Find where the given text appears and provide that cell's center as [X, Y] coordinate. 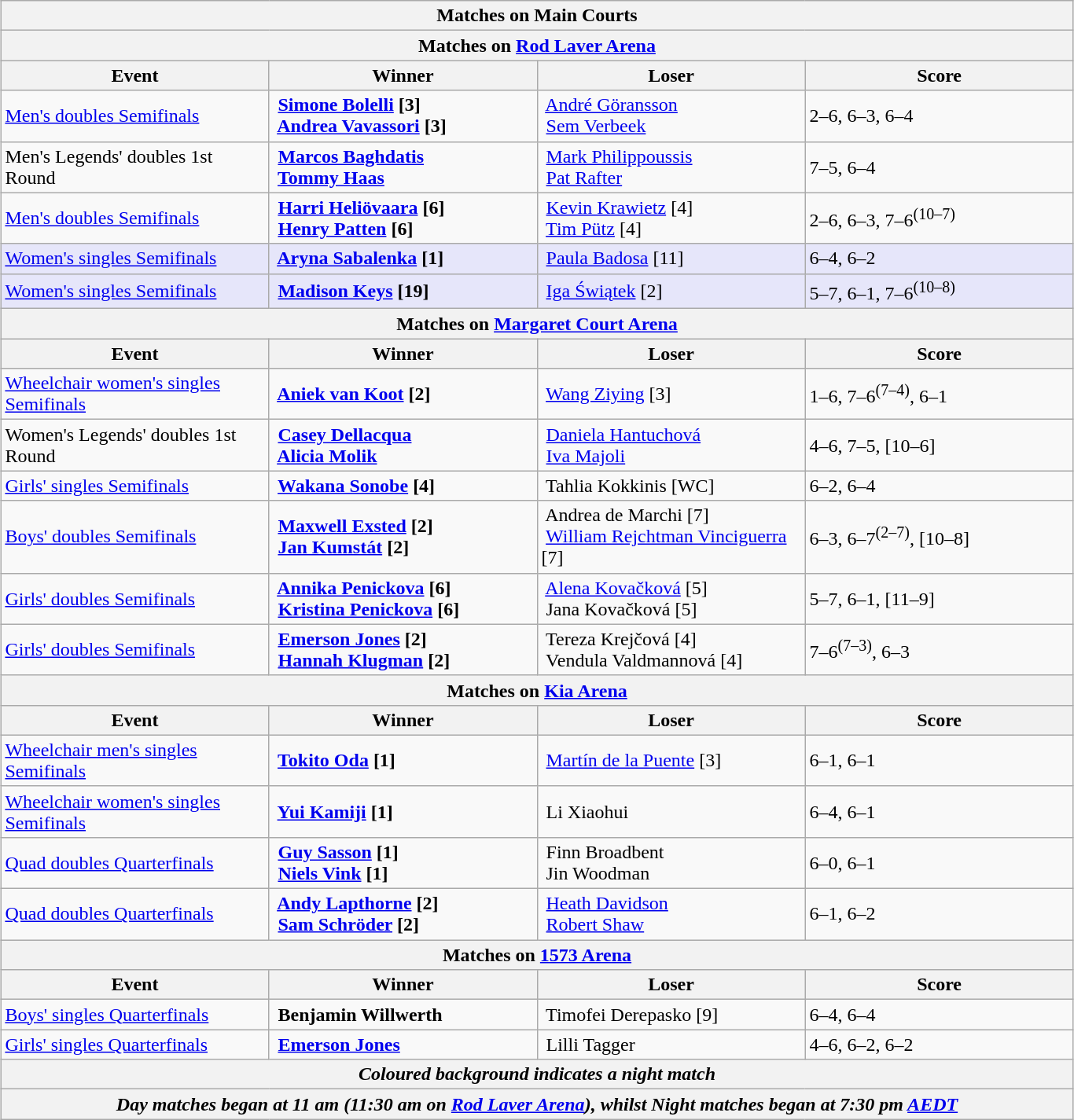
Men's Legends' doubles 1st Round [135, 167]
Aniek van Koot [2] [403, 395]
Lilli Tagger [671, 1045]
Daniela Hantuchová Iva Majoli [671, 445]
Matches on 1573 Arena [537, 955]
6–4, 6–1 [939, 811]
Aryna Sabalenka [1] [403, 259]
Kevin Krawietz [4] Tim Pütz [4] [671, 218]
Iga Świątek [2] [671, 291]
Day matches began at 11 am (11:30 am on Rod Laver Arena), whilst Night matches began at 7:30 pm AEDT [537, 1104]
2–6, 6–3, 7–6(10–7) [939, 218]
Coloured background indicates a night match [537, 1074]
Casey Dellacqua Alicia Molik [403, 445]
Matches on Main Courts [537, 16]
Wakana Sonobe [4] [403, 486]
Martín de la Puente [3] [671, 761]
Heath Davidson Robert Shaw [671, 915]
5–7, 6–1, [11–9] [939, 599]
6–1, 6–2 [939, 915]
Simone Bolelli [3] Andrea Vavassori [3] [403, 116]
Tahlia Kokkinis [WC] [671, 486]
Tereza Krejčová [4] Vendula Valdmannová [4] [671, 649]
7–5, 6–4 [939, 167]
Mark Philippoussis Pat Rafter [671, 167]
Harri Heliövaara [6] Henry Patten [6] [403, 218]
7–6(7–3), 6–3 [939, 649]
Marcos Baghdatis Tommy Haas [403, 167]
Boys' singles Quarterfinals [135, 1015]
Emerson Jones [403, 1045]
Girls' singles Semifinals [135, 486]
Alena Kovačková [5] Jana Kovačková [5] [671, 599]
Andy Lapthorne [2] Sam Schröder [2] [403, 915]
Wang Ziying [3] [671, 395]
Matches on Rod Laver Arena [537, 46]
Benjamin Willwerth [403, 1015]
1–6, 7–6(7–4), 6–1 [939, 395]
Guy Sasson [1] Niels Vink [1] [403, 863]
Matches on Margaret Court Arena [537, 324]
Annika Penickova [6] Kristina Penickova [6] [403, 599]
6–0, 6–1 [939, 863]
Madison Keys [19] [403, 291]
Girls' singles Quarterfinals [135, 1045]
6–3, 6–7(2–7), [10–8] [939, 537]
Maxwell Exsted [2] Jan Kumstát [2] [403, 537]
Timofei Derepasko [9] [671, 1015]
4–6, 7–5, [10–6] [939, 445]
Tokito Oda [1] [403, 761]
André Göransson Sem Verbeek [671, 116]
Emerson Jones [2] Hannah Klugman [2] [403, 649]
Yui Kamiji [1] [403, 811]
Wheelchair men's singles Semifinals [135, 761]
Andrea de Marchi [7] William Rejchtman Vinciguerra [7] [671, 537]
Finn Broadbent Jin Woodman [671, 863]
6–2, 6–4 [939, 486]
4–6, 6–2, 6–2 [939, 1045]
Paula Badosa [11] [671, 259]
2–6, 6–3, 6–4 [939, 116]
Boys' doubles Semifinals [135, 537]
6–1, 6–1 [939, 761]
6–4, 6–4 [939, 1015]
Li Xiaohui [671, 811]
Women's Legends' doubles 1st Round [135, 445]
6–4, 6–2 [939, 259]
5–7, 6–1, 7–6(10–8) [939, 291]
Matches on Kia Arena [537, 690]
